Detect which cell encompasses the target text, then output its [x, y] center coordinate. 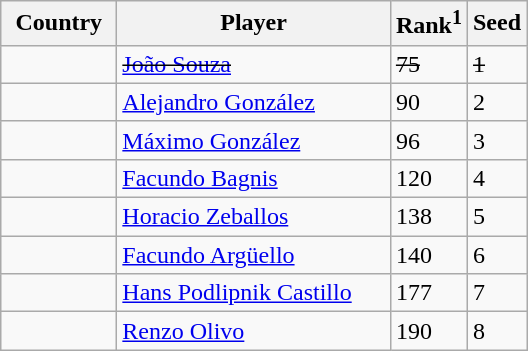
1 [496, 64]
90 [428, 102]
João Souza [254, 64]
5 [496, 217]
Máximo González [254, 140]
120 [428, 178]
75 [428, 64]
7 [496, 293]
Horacio Zeballos [254, 217]
Alejandro González [254, 102]
4 [496, 178]
138 [428, 217]
190 [428, 331]
Renzo Olivo [254, 331]
Hans Podlipnik Castillo [254, 293]
Seed [496, 24]
Player [254, 24]
140 [428, 255]
Facundo Argüello [254, 255]
8 [496, 331]
Country [59, 24]
2 [496, 102]
177 [428, 293]
6 [496, 255]
Rank1 [428, 24]
Facundo Bagnis [254, 178]
3 [496, 140]
96 [428, 140]
